Find where the given text appears and provide that cell's center as [X, Y] coordinate. 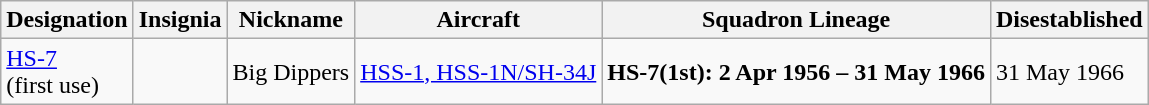
Aircraft [478, 20]
Disestablished [1069, 20]
Nickname [291, 20]
Big Dippers [291, 72]
Insignia [180, 20]
HS-7(1st): 2 Apr 1956 – 31 May 1966 [796, 72]
HSS-1, HSS-1N/SH-34J [478, 72]
Squadron Lineage [796, 20]
31 May 1966 [1069, 72]
Designation [67, 20]
HS-7(first use) [67, 72]
